Output the (x, y) coordinate of the center of the cell containing the given text.  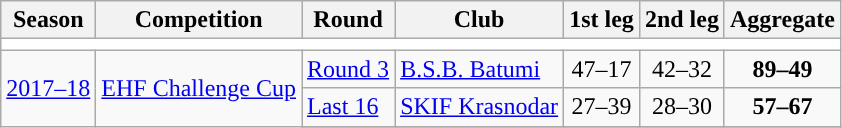
Club (480, 20)
28–30 (682, 107)
57–67 (782, 107)
Round 3 (348, 69)
42–32 (682, 69)
EHF Challenge Cup (199, 88)
2nd leg (682, 20)
Competition (199, 20)
2017–18 (48, 88)
Round (348, 20)
Aggregate (782, 20)
89–49 (782, 69)
47–17 (602, 69)
Season (48, 20)
1st leg (602, 20)
27–39 (602, 107)
B.S.B. Batumi (480, 69)
Last 16 (348, 107)
SKIF Krasnodar (480, 107)
